From the cell containing the given text, extract its center point as (X, Y) coordinate. 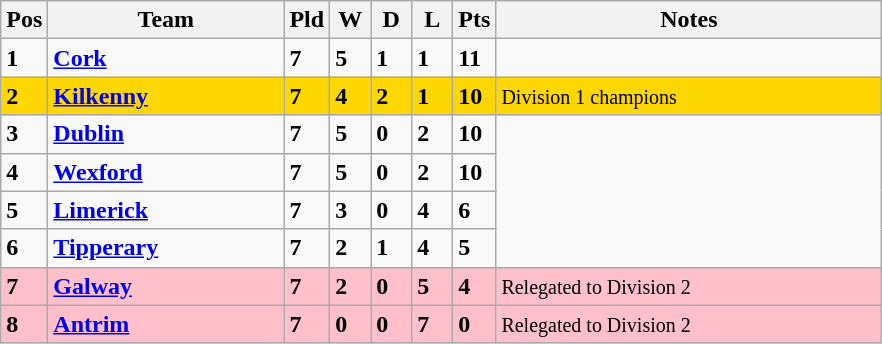
Galway (166, 286)
Team (166, 20)
Pts (474, 20)
W (350, 20)
Wexford (166, 172)
Tipperary (166, 248)
Limerick (166, 210)
Kilkenny (166, 96)
Pos (24, 20)
Dublin (166, 134)
Pld (307, 20)
Cork (166, 58)
L (432, 20)
Notes (689, 20)
8 (24, 324)
11 (474, 58)
Division 1 champions (689, 96)
D (392, 20)
Antrim (166, 324)
